Find where the given text appears and provide that cell's center as [X, Y] coordinate. 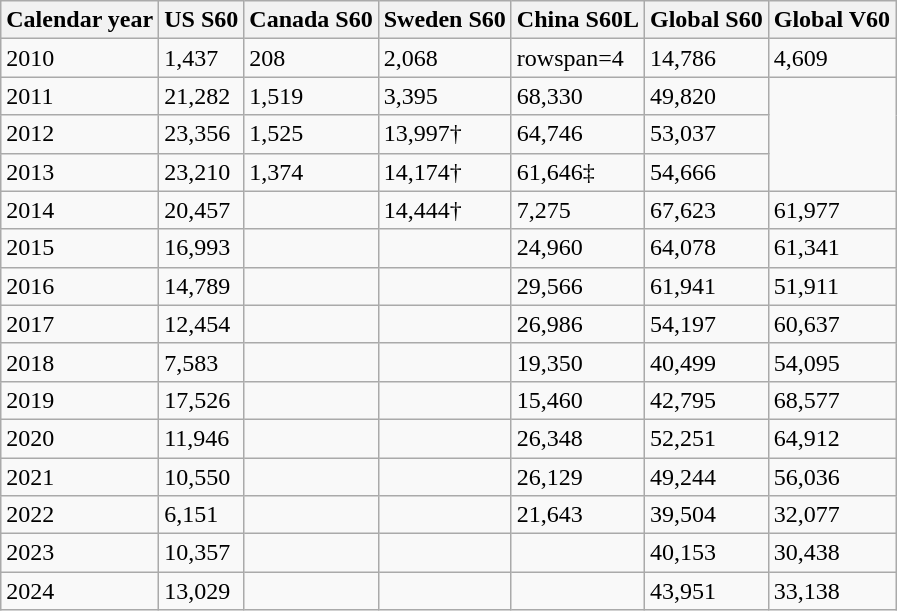
Global S60 [706, 20]
2012 [80, 134]
10,357 [202, 553]
21,643 [578, 515]
14,789 [202, 286]
12,454 [202, 324]
6,151 [202, 515]
3,395 [444, 96]
2013 [80, 172]
51,911 [832, 286]
Sweden S60 [444, 20]
30,438 [832, 553]
US S60 [202, 20]
42,795 [706, 400]
1,519 [311, 96]
Canada S60 [311, 20]
2017 [80, 324]
1,525 [311, 134]
68,577 [832, 400]
13,029 [202, 591]
2010 [80, 58]
rowspan=4 [578, 58]
2011 [80, 96]
60,637 [832, 324]
49,820 [706, 96]
16,993 [202, 248]
11,946 [202, 438]
40,153 [706, 553]
54,666 [706, 172]
61,941 [706, 286]
49,244 [706, 477]
2018 [80, 362]
52,251 [706, 438]
67,623 [706, 210]
40,499 [706, 362]
4,609 [832, 58]
10,550 [202, 477]
7,275 [578, 210]
26,348 [578, 438]
208 [311, 58]
23,356 [202, 134]
54,197 [706, 324]
14,444† [444, 210]
17,526 [202, 400]
1,374 [311, 172]
39,504 [706, 515]
2022 [80, 515]
61,646‡ [578, 172]
23,210 [202, 172]
15,460 [578, 400]
14,174† [444, 172]
2024 [80, 591]
61,341 [832, 248]
54,095 [832, 362]
32,077 [832, 515]
21,282 [202, 96]
43,951 [706, 591]
China S60L [578, 20]
68,330 [578, 96]
33,138 [832, 591]
2015 [80, 248]
13,997† [444, 134]
2020 [80, 438]
19,350 [578, 362]
14,786 [706, 58]
26,986 [578, 324]
Calendar year [80, 20]
26,129 [578, 477]
Global V60 [832, 20]
1,437 [202, 58]
2019 [80, 400]
61,977 [832, 210]
24,960 [578, 248]
2016 [80, 286]
29,566 [578, 286]
53,037 [706, 134]
2023 [80, 553]
64,912 [832, 438]
7,583 [202, 362]
2014 [80, 210]
2021 [80, 477]
56,036 [832, 477]
64,746 [578, 134]
2,068 [444, 58]
64,078 [706, 248]
20,457 [202, 210]
